Scan for the cell matching the given text and deliver its [X, Y] coordinate at center. 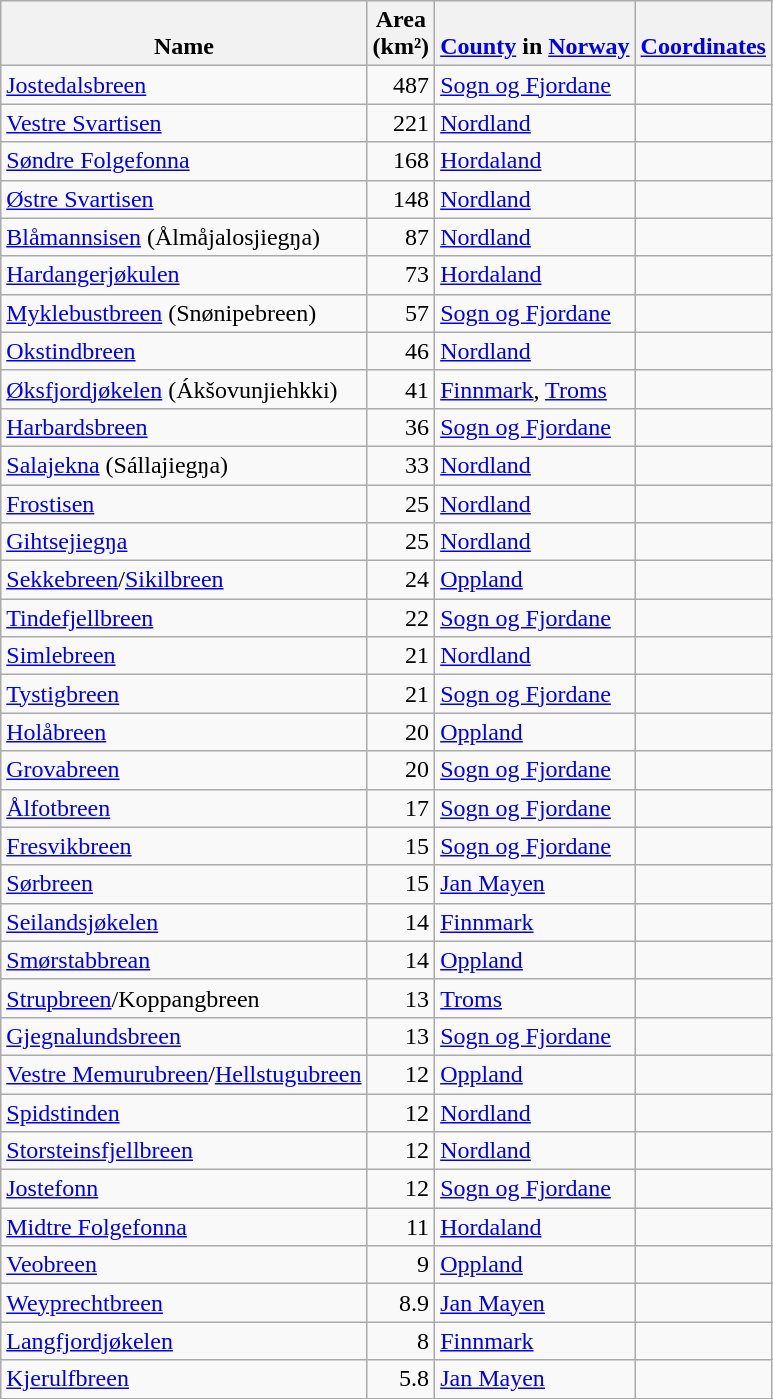
Name [184, 34]
Gjegnalundsbreen [184, 1036]
Weyprechtbreen [184, 1303]
11 [401, 1227]
Tystigbreen [184, 694]
Blåmannsisen (Ålmåjalosjiegŋa) [184, 237]
24 [401, 580]
Øksfjordjøkelen (Ákšovunjiehkki) [184, 389]
Finnmark, Troms [535, 389]
Kjerulfbreen [184, 1379]
Smørstabbrean [184, 960]
Vestre Memurubreen/Hellstugubreen [184, 1074]
17 [401, 808]
Sørbreen [184, 884]
Simlebreen [184, 656]
Storsteinsfjellbreen [184, 1151]
Salajekna (Sállajiegŋa) [184, 465]
County in Norway [535, 34]
8.9 [401, 1303]
Seilandsjøkelen [184, 922]
Strupbreen/Koppangbreen [184, 998]
Jostedalsbreen [184, 85]
57 [401, 313]
Frostisen [184, 503]
Langfjordjøkelen [184, 1341]
41 [401, 389]
Jostefonn [184, 1189]
Troms [535, 998]
Søndre Folgefonna [184, 161]
36 [401, 427]
5.8 [401, 1379]
148 [401, 199]
487 [401, 85]
Spidstinden [184, 1113]
Tindefjellbreen [184, 618]
Midtre Folgefonna [184, 1227]
Sekkebreen/Sikilbreen [184, 580]
Myklebustbreen (Snønipebreen) [184, 313]
Coordinates [703, 34]
Gihtsejiegŋa [184, 542]
33 [401, 465]
Vestre Svartisen [184, 123]
Grovabreen [184, 770]
Okstindbreen [184, 351]
87 [401, 237]
221 [401, 123]
Area(km²) [401, 34]
168 [401, 161]
Veobreen [184, 1265]
Østre Svartisen [184, 199]
73 [401, 275]
9 [401, 1265]
Holåbreen [184, 732]
22 [401, 618]
Harbardsbreen [184, 427]
Hardangerjøkulen [184, 275]
Ålfotbreen [184, 808]
8 [401, 1341]
Fresvikbreen [184, 846]
46 [401, 351]
